From the cell containing the given text, extract its center point as (X, Y) coordinate. 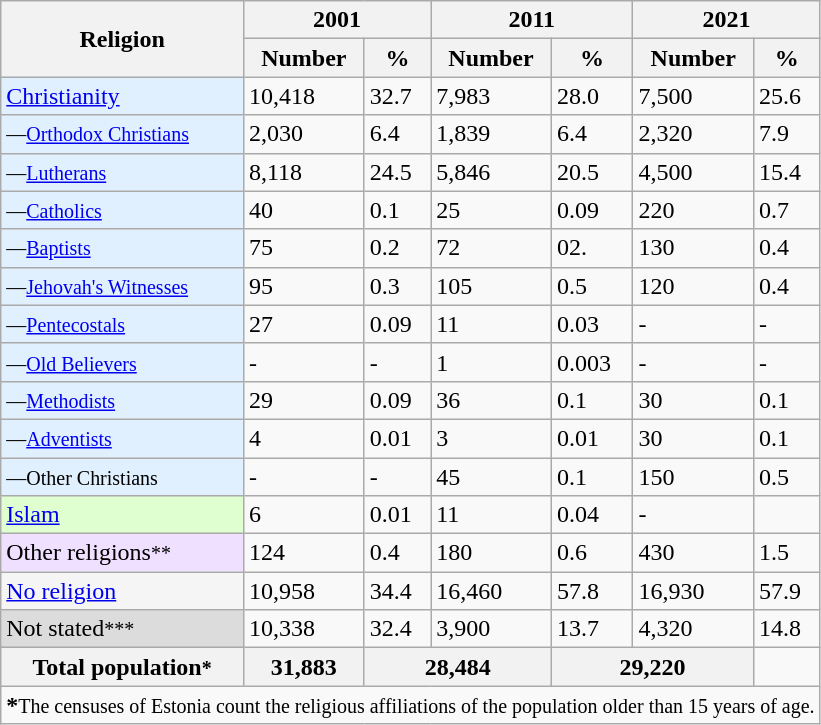
5,846 (492, 172)
15.4 (788, 172)
—Methodists (122, 400)
0.7 (788, 210)
16,930 (694, 591)
20.5 (592, 172)
40 (304, 210)
105 (492, 286)
32.7 (397, 96)
25.6 (788, 96)
13.7 (592, 629)
2021 (726, 20)
31,883 (304, 667)
29,220 (652, 667)
24.5 (397, 172)
124 (304, 553)
3 (492, 438)
—Lutherans (122, 172)
*The censuses of Estonia count the religious affiliations of the population older than 15 years of age. (410, 705)
8,118 (304, 172)
—Adventists (122, 438)
Not stated*** (122, 629)
16,460 (492, 591)
36 (492, 400)
27 (304, 324)
—Catholics (122, 210)
2011 (532, 20)
0.6 (592, 553)
6 (304, 515)
45 (492, 477)
4,320 (694, 629)
2,320 (694, 134)
4,500 (694, 172)
2,030 (304, 134)
Religion (122, 39)
1 (492, 362)
430 (694, 553)
75 (304, 248)
150 (694, 477)
4 (304, 438)
02. (592, 248)
95 (304, 286)
0.04 (592, 515)
7,500 (694, 96)
120 (694, 286)
57.9 (788, 591)
10,418 (304, 96)
10,958 (304, 591)
—Other Christians (122, 477)
—Jehovah's Witnesses (122, 286)
1.5 (788, 553)
2001 (336, 20)
1,839 (492, 134)
Christianity (122, 96)
0.003 (592, 362)
No religion (122, 591)
Islam (122, 515)
32.4 (397, 629)
0.3 (397, 286)
10,338 (304, 629)
28,484 (458, 667)
29 (304, 400)
—Baptists (122, 248)
220 (694, 210)
57.8 (592, 591)
28.0 (592, 96)
Other religions** (122, 553)
—Orthodox Christians (122, 134)
Total population* (122, 667)
0.2 (397, 248)
130 (694, 248)
72 (492, 248)
—Old Believers (122, 362)
7,983 (492, 96)
34.4 (397, 591)
3,900 (492, 629)
180 (492, 553)
—Pentecostals (122, 324)
25 (492, 210)
14.8 (788, 629)
0.03 (592, 324)
7.9 (788, 134)
